Detect which cell encompasses the target text, then output its (X, Y) center coordinate. 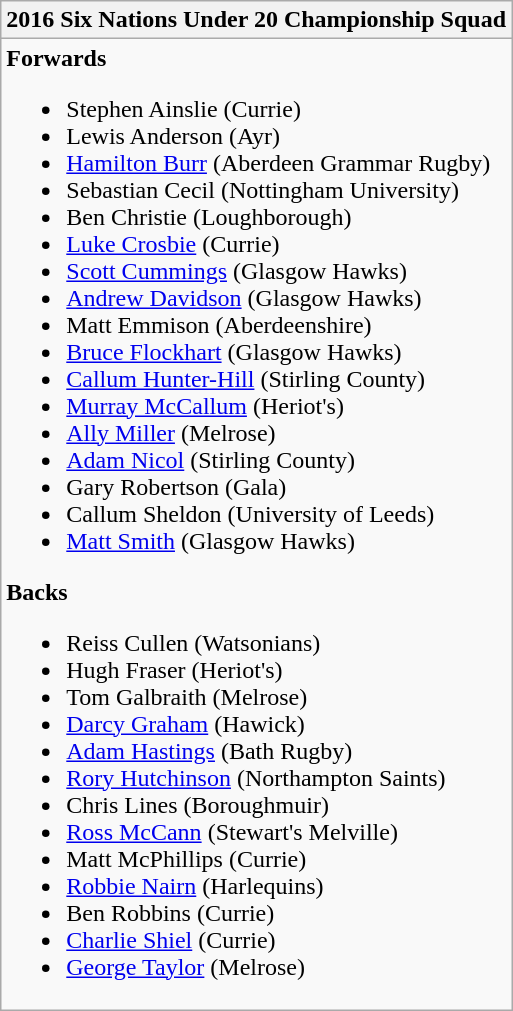
2016 Six Nations Under 20 Championship Squad (256, 20)
